Search for the cell housing the specified text and yield its [x, y] center coordinate. 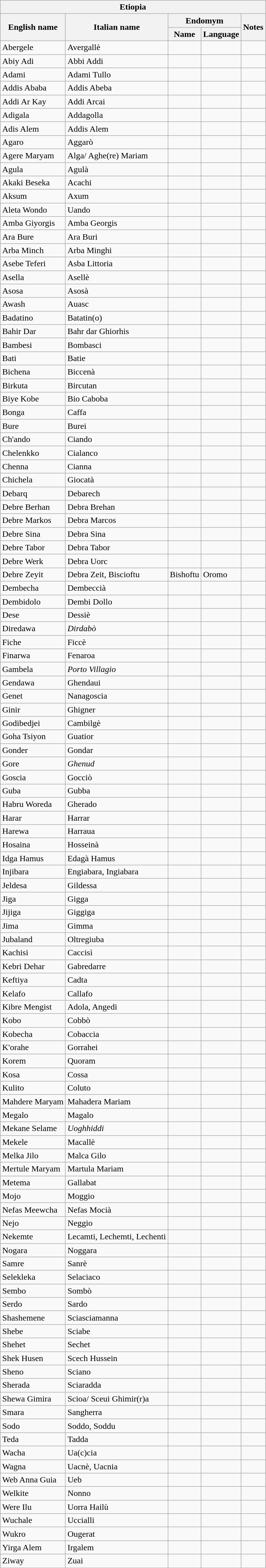
Biccenà [116, 372]
Dembeccià [116, 588]
Porto Villagio [116, 669]
Cialanco [116, 453]
Quoram [116, 1061]
Idga Hamus [33, 858]
Kulito [33, 1088]
Bure [33, 426]
Nejo [33, 1223]
Bircutan [116, 385]
Etiopia [133, 7]
Arba Minch [33, 250]
Asebe Teferi [33, 264]
Debra Zeit, Biscioftu [116, 574]
Agaro [33, 142]
Birkuta [33, 385]
Kobo [33, 1020]
Shashemene [33, 1318]
Teda [33, 1439]
Giocatà [116, 480]
Wuchale [33, 1520]
Kachisi [33, 953]
Dembidolo [33, 602]
Mertule Maryam [33, 1169]
Injibara [33, 872]
Callafo [116, 993]
Debre Tabor [33, 547]
Oromo [221, 574]
Asellè [116, 277]
Jubaland [33, 939]
Auasc [116, 304]
Debarech [116, 493]
Agulà [116, 169]
Goscia [33, 777]
Kebri Dehar [33, 966]
Habru Woreda [33, 804]
Debre Sina [33, 534]
Gildessa [116, 885]
Martula Mariam [116, 1169]
Bichena [33, 372]
Cambilgè [116, 723]
Engiabara, Ingiabara [116, 872]
Tadda [116, 1439]
Mojo [33, 1196]
Selekleka [33, 1277]
Uorra Hailù [116, 1507]
Kobecha [33, 1034]
Debre Zeyit [33, 574]
Amba Giyorgis [33, 223]
Harar [33, 818]
Burei [116, 426]
Nogara [33, 1250]
Ougerat [116, 1534]
Harrar [116, 818]
Akaki Beseka [33, 183]
Noggara [116, 1250]
Debra Tabor [116, 547]
Sheno [33, 1372]
Uacnè, Uacnia [116, 1466]
Addis Ababa [33, 88]
Sanrè [116, 1264]
Dese [33, 615]
Scech Hussein [116, 1358]
Guatior [116, 737]
Hosaina [33, 845]
Gimma [116, 926]
Debre Berhan [33, 507]
Welkite [33, 1493]
Endomym [205, 21]
Gorrahei [116, 1048]
Dessiè [116, 615]
Kosa [33, 1075]
Language [221, 34]
Alga/ Aghe(re) Mariam [116, 155]
Debra Uorc [116, 561]
Asosà [116, 291]
Badatino [33, 318]
Addi Ar Kay [33, 102]
Irgalem [116, 1547]
Samre [33, 1264]
Harewa [33, 831]
Were Ilu [33, 1507]
Shebe [33, 1331]
Name [185, 34]
Debre Markos [33, 520]
Malca Gilo [116, 1155]
Coluto [116, 1088]
Gocciò [116, 777]
Diredawa [33, 629]
Debre Werk [33, 561]
Goha Tsiyon [33, 737]
Shewa Gimira [33, 1399]
K'orahe [33, 1048]
Cianna [116, 466]
Giggiga [116, 912]
Batie [116, 358]
Sciasciamanna [116, 1318]
English name [33, 27]
Dembi Dollo [116, 602]
Zuai [116, 1561]
Caccisì [116, 953]
Chelenkko [33, 453]
Yirga Alem [33, 1547]
Aggarò [116, 142]
Gigga [116, 899]
Addis Abeba [116, 88]
Adis Alem [33, 129]
Bonga [33, 413]
Adola, Angedi [116, 1007]
Lecamti, Lechemti, Lechenti [116, 1236]
Batatin(o) [116, 318]
Metema [33, 1182]
Nonno [116, 1493]
Bishoftu [185, 574]
Debarq [33, 493]
Jeldesa [33, 885]
Cossa [116, 1075]
Sechet [116, 1345]
Gambela [33, 669]
Ara Bure [33, 237]
Jima [33, 926]
Ziway [33, 1561]
Korem [33, 1061]
Mekele [33, 1142]
Debra Sina [116, 534]
Hosseinà [116, 845]
Bati [33, 358]
Edagà Hamus [116, 858]
Harraua [116, 831]
Ghenud [116, 764]
Asosa [33, 291]
Mahdere Maryam [33, 1102]
Mekane Selame [33, 1129]
Ginir [33, 710]
Uccialli [116, 1520]
Biye Kobe [33, 399]
Chichela [33, 480]
Avergallè [116, 48]
Jijiga [33, 912]
Axum [116, 196]
Gabredarre [116, 966]
Smara [33, 1412]
Ciando [116, 439]
Agere Maryam [33, 155]
Abiy Adi [33, 61]
Nanagoscia [116, 696]
Gendawa [33, 683]
Debra Brehan [116, 507]
Godibedjei [33, 723]
Guba [33, 791]
Sciano [116, 1372]
Sembo [33, 1291]
Bambesi [33, 345]
Aksum [33, 196]
Uando [116, 210]
Chenna [33, 466]
Fiche [33, 642]
Dembecha [33, 588]
Ua(c)cia [116, 1453]
Gore [33, 764]
Sciaradda [116, 1385]
Asella [33, 277]
Sardo [116, 1304]
Finarwa [33, 656]
Oltregiuba [116, 939]
Gonder [33, 750]
Asba Littoria [116, 264]
Ghendaui [116, 683]
Melka Jilo [33, 1155]
Addi Arcai [116, 102]
Sciabe [116, 1331]
Dirdabò [116, 629]
Bombasci [116, 345]
Awash [33, 304]
Selaciaco [116, 1277]
Cobbò [116, 1020]
Addagolla [116, 115]
Bahir Dar [33, 331]
Shek Husen [33, 1358]
Wukro [33, 1534]
Jiga [33, 899]
Soddo, Soddu [116, 1426]
Acachi [116, 183]
Macallè [116, 1142]
Aleta Wondo [33, 210]
Ghigner [116, 710]
Sombò [116, 1291]
Ueb [116, 1480]
Gherado [116, 804]
Italian name [116, 27]
Uoghhiddi [116, 1129]
Abergele [33, 48]
Wagna [33, 1466]
Addis Alem [116, 129]
Adami [33, 75]
Caffa [116, 413]
Adami Tullo [116, 75]
Mahadera Mariam [116, 1102]
Sherada [33, 1385]
Scioa/ Sceui Ghimir(r)a [116, 1399]
Wacha [33, 1453]
Sodo [33, 1426]
Bio Caboba [116, 399]
Nekemte [33, 1236]
Sangherra [116, 1412]
Arba Minghi [116, 250]
Fenaroa [116, 656]
Amba Georgis [116, 223]
Moggio [116, 1196]
Web Anna Guia [33, 1480]
Bahr dar Ghiorhis [116, 331]
Gallabat [116, 1182]
Serdo [33, 1304]
Nefas Mocià [116, 1209]
Magalo [116, 1115]
Notes [253, 27]
Gubba [116, 791]
Ara Buri [116, 237]
Ficcè [116, 642]
Genet [33, 696]
Shehet [33, 1345]
Kelafo [33, 993]
Gondar [116, 750]
Ch'ando [33, 439]
Keftiya [33, 980]
Agula [33, 169]
Nefas Meewcha [33, 1209]
Megalo [33, 1115]
Cobaccia [116, 1034]
Debra Marcos [116, 520]
Kibre Mengist [33, 1007]
Neggio [116, 1223]
Abbi Addi [116, 61]
Adigala [33, 115]
Cadta [116, 980]
